Capture the cell that displays the provided text and extract its [x, y] central coordinate. 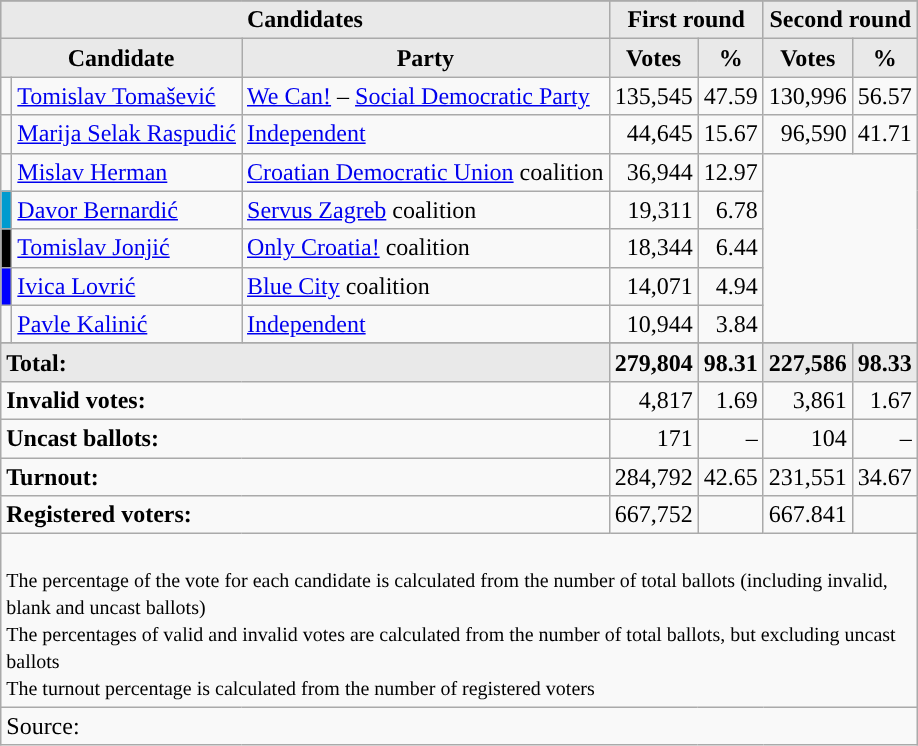
130,996 [808, 96]
284,792 [654, 477]
42.65 [730, 477]
56.57 [884, 96]
231,551 [808, 477]
Blue City coalition [426, 286]
14,071 [654, 286]
47.59 [730, 96]
171 [654, 438]
279,804 [654, 362]
Invalid votes: [305, 400]
34.67 [884, 477]
1.67 [884, 400]
Candidate [122, 58]
4,817 [654, 400]
First round [686, 20]
227,586 [808, 362]
667,752 [654, 515]
98.31 [730, 362]
19,311 [654, 210]
96,590 [808, 134]
Tomislav Tomašević [127, 96]
Mislav Herman [127, 172]
Pavle Kalinić [127, 324]
Uncast ballots: [305, 438]
41.71 [884, 134]
6.78 [730, 210]
10,944 [654, 324]
667.841 [808, 515]
12.97 [730, 172]
Only Croatia! coalition [426, 248]
3,861 [808, 400]
36,944 [654, 172]
1.69 [730, 400]
15.67 [730, 134]
Ivica Lovrić [127, 286]
Candidates [305, 20]
Marija Selak Raspudić [127, 134]
104 [808, 438]
Tomislav Jonjić [127, 248]
98.33 [884, 362]
4.94 [730, 286]
135,545 [654, 96]
Source: [460, 726]
Second round [840, 20]
Party [426, 58]
3.84 [730, 324]
Total: [305, 362]
6.44 [730, 248]
44,645 [654, 134]
Turnout: [305, 477]
We Can! – Social Democratic Party [426, 96]
18,344 [654, 248]
Registered voters: [305, 515]
Servus Zagreb coalition [426, 210]
Davor Bernardić [127, 210]
Croatian Democratic Union coalition [426, 172]
